Pinpoint the cell where the given text exists, returning its (X, Y) midpoint coordinate. 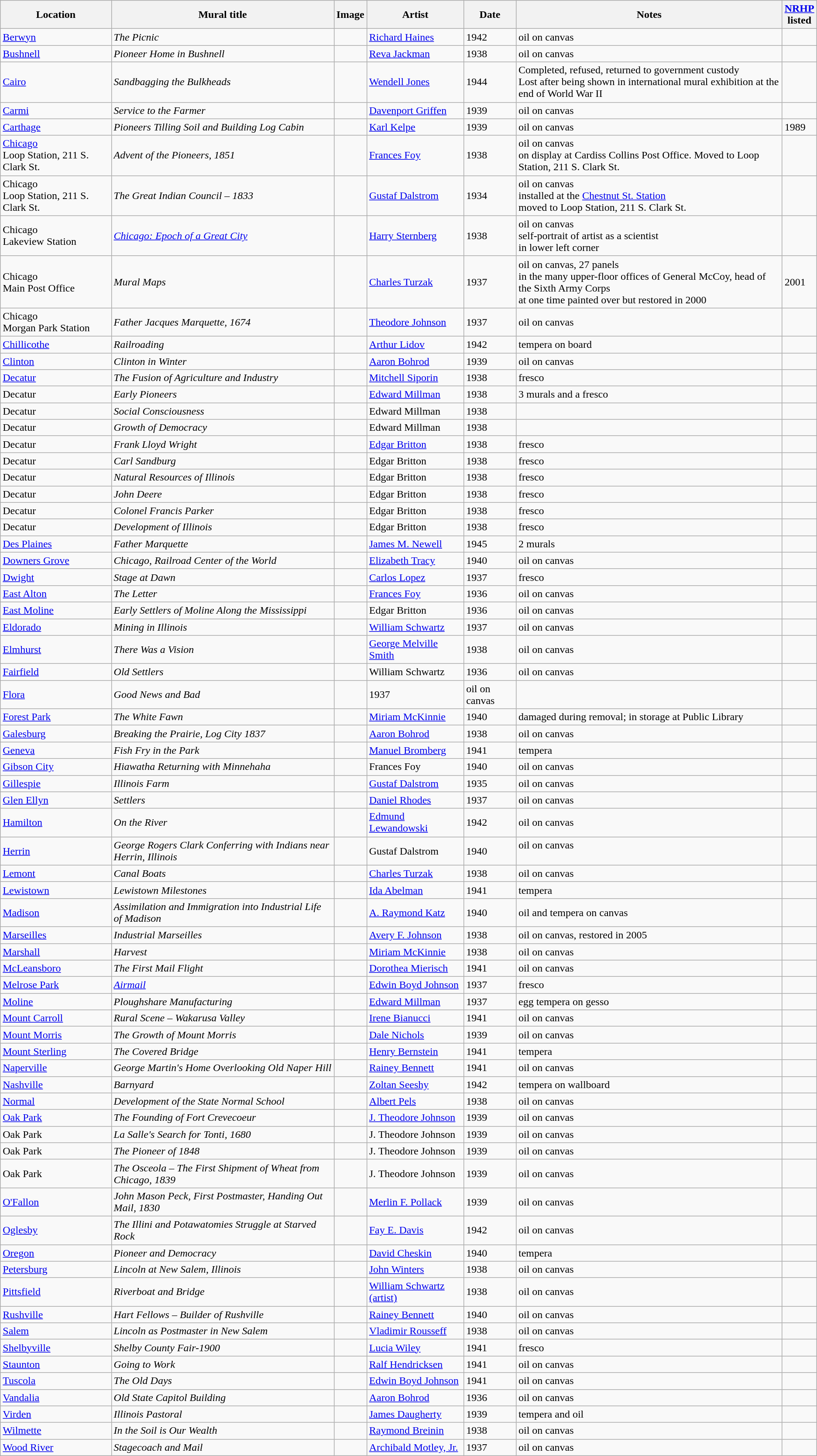
tempera on wallboard (649, 1085)
Rural Scene – Wakarusa Valley (223, 1018)
Mitchell Siporin (415, 378)
The Pioneer of 1848 (223, 1151)
Dwight (56, 577)
ChicagoMain Post Office (56, 282)
Normal (56, 1101)
The Picnic (223, 37)
Shelby County Fair-1900 (223, 1348)
Rushville (56, 1315)
Glen Ellyn (56, 800)
Canal Boats (223, 873)
Dale Nichols (415, 1035)
Lewistown (56, 890)
Ida Abelman (415, 890)
Artist (415, 15)
Petersburg (56, 1270)
Shelbyville (56, 1348)
Development of Illinois (223, 527)
There Was a Vision (223, 649)
Oregon (56, 1253)
The Great Indian Council – 1833 (223, 196)
Early Pioneers (223, 395)
Natural Resources of Illinois (223, 477)
McLeansboro (56, 968)
egg tempera on gesso (649, 1002)
Mount Morris (56, 1035)
Good News and Bad (223, 695)
Albert Pels (415, 1101)
Growth of Democracy (223, 428)
1945 (490, 544)
Wood River (56, 1447)
Father Jacques Marquette, 1674 (223, 322)
Eldorado (56, 627)
East Alton (56, 594)
1935 (490, 783)
Assimilation and Immigration into Industrial Life of Madison (223, 912)
Breaking the Prairie, Log City 1837 (223, 734)
Service to the Farmer (223, 110)
Des Plaines (56, 544)
Date (490, 15)
The Covered Bridge (223, 1051)
Cairo (56, 82)
Hiawatha Returning with Minnehaha (223, 767)
Irene Bianucci (415, 1018)
Railroading (223, 344)
Completed, refused, returned to government custodyLost after being shown in international mural exhibition at the end of World War II (649, 82)
Carmi (56, 110)
Stage at Dawn (223, 577)
The White Fawn (223, 717)
Early Settlers of Moline Along the Mississippi (223, 610)
oil on canvas, restored in 2005 (649, 935)
Carthage (56, 127)
Daniel Rhodes (415, 800)
Mount Sterling (56, 1051)
oil and tempera on canvas (649, 912)
The First Mail Flight (223, 968)
oil on canvas, 27 panels in the many upper-floor offices of General McCoy, head of the Sixth Army Corps at one time painted over but restored in 2000 (649, 282)
Lincoln at New Salem, Illinois (223, 1270)
Dorothea Mierisch (415, 968)
Oglesby (56, 1230)
The Illini and Potawatomies Struggle at Starved Rock (223, 1230)
Harvest (223, 952)
The Fusion of Agriculture and Industry (223, 378)
Lucia Wiley (415, 1348)
Hart Fellows – Builder of Rushville (223, 1315)
Virden (56, 1414)
The Old Days (223, 1381)
Raymond Breinin (415, 1431)
Airmail (223, 985)
Barnyard (223, 1085)
Madison (56, 912)
Location (56, 15)
ChicagoLakeview Station (56, 236)
NRHPlisted (800, 15)
Clinton (56, 361)
Wilmette (56, 1431)
The Founding of Fort Crevecoeur (223, 1118)
Ploughshare Manufacturing (223, 1002)
Salem (56, 1331)
Social Consciousness (223, 411)
Arthur Lidov (415, 344)
Pioneer and Democracy (223, 1253)
Development of the State Normal School (223, 1101)
3 murals and a fresco (649, 395)
2 murals (649, 544)
Avery F. Johnson (415, 935)
George Melville Smith (415, 649)
Fay E. Davis (415, 1230)
Mount Carroll (56, 1018)
Hamilton (56, 822)
In the Soil is Our Wealth (223, 1431)
Image (350, 15)
oil on canvasself-portrait of artist as a scientist in lower left corner (649, 236)
On the River (223, 822)
Elizabeth Tracy (415, 560)
Marseilles (56, 935)
Henry Bernstein (415, 1051)
Pittsfield (56, 1292)
Wendell Jones (415, 82)
East Moline (56, 610)
Ralf Hendricksen (415, 1364)
Carlos Lopez (415, 577)
Downers Grove (56, 560)
damaged during removal; in storage at Public Library (649, 717)
Lemont (56, 873)
Chillicothe (56, 344)
Sandbagging the Bulkheads (223, 82)
Chicago: Epoch of a Great City (223, 236)
Karl Kelpe (415, 127)
John Deere (223, 494)
Carl Sandburg (223, 461)
Moline (56, 1002)
oil on canvasinstalled at the Chestnut St. Stationmoved to Loop Station, 211 S. Clark St. (649, 196)
Pioneers Tilling Soil and Building Log Cabin (223, 127)
William Schwartz (artist) (415, 1292)
Herrin (56, 851)
Industrial Marseilles (223, 935)
Colonel Francis Parker (223, 511)
The Growth of Mount Morris (223, 1035)
Lewistown Milestones (223, 890)
Vladimir Rousseff (415, 1331)
Archibald Motley, Jr. (415, 1447)
Old Settlers (223, 672)
Mural Maps (223, 282)
Mining in Illinois (223, 627)
Stagecoach and Mail (223, 1447)
Zoltan Seeshy (415, 1085)
1944 (490, 82)
Marshall (56, 952)
Illinois Farm (223, 783)
Gibson City (56, 767)
Settlers (223, 800)
tempera and oil (649, 1414)
Edmund Lewandowski (415, 822)
Chicago, Railroad Center of the World (223, 560)
Gillespie (56, 783)
George Rogers Clark Conferring with Indians near Herrin, Illinois (223, 851)
Manuel Bromberg (415, 750)
Notes (649, 15)
Lincoln as Postmaster in New Salem (223, 1331)
La Salle's Search for Tonti, 1680 (223, 1134)
Elmhurst (56, 649)
1934 (490, 196)
Bushnell (56, 54)
Naperville (56, 1068)
John Mason Peck, First Postmaster, Handing Out Mail, 1830 (223, 1202)
Richard Haines (415, 37)
Flora (56, 695)
James M. Newell (415, 544)
Fairfield (56, 672)
The Osceola – The First Shipment of Wheat from Chicago, 1839 (223, 1173)
Nashville (56, 1085)
Advent of the Pioneers, 1851 (223, 155)
O'Fallon (56, 1202)
David Cheskin (415, 1253)
Berwyn (56, 37)
Forest Park (56, 717)
1989 (800, 127)
Pioneer Home in Bushnell (223, 54)
ChicagoMorgan Park Station (56, 322)
Tuscola (56, 1381)
tempera on board (649, 344)
Going to Work (223, 1364)
Harry Sternberg (415, 236)
oil on canvas on display at Cardiss Collins Post Office. Moved to Loop Station, 211 S. Clark St. (649, 155)
The Letter (223, 594)
Galesburg (56, 734)
A. Raymond Katz (415, 912)
Reva Jackman (415, 54)
Mural title (223, 15)
Fish Fry in the Park (223, 750)
Illinois Pastoral (223, 1414)
Clinton in Winter (223, 361)
Theodore Johnson (415, 322)
Frank Lloyd Wright (223, 444)
James Daugherty (415, 1414)
Merlin F. Pollack (415, 1202)
Old State Capitol Building (223, 1398)
John Winters (415, 1270)
Vandalia (56, 1398)
2001 (800, 282)
Melrose Park (56, 985)
Father Marquette (223, 544)
Geneva (56, 750)
George Martin's Home Overlooking Old Naper Hill (223, 1068)
Riverboat and Bridge (223, 1292)
Staunton (56, 1364)
Davenport Griffen (415, 110)
